For the text-containing cell, return its midpoint in (x, y) coordinate format. 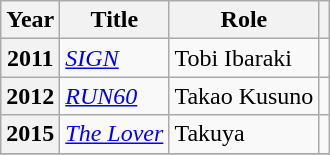
2012 (30, 96)
RUN60 (114, 96)
Takao Kusuno (244, 96)
Takuya (244, 134)
Role (244, 20)
Title (114, 20)
2015 (30, 134)
Year (30, 20)
2011 (30, 58)
SIGN (114, 58)
Tobi Ibaraki (244, 58)
The Lover (114, 134)
